Identify which cell holds the provided text, then report its (x, y) central coordinate. 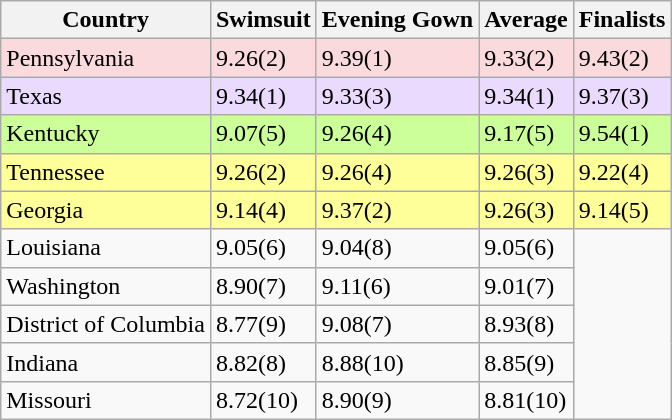
9.43(2) (622, 58)
8.72(10) (263, 400)
8.90(9) (397, 400)
Indiana (106, 362)
8.93(8) (526, 324)
9.07(5) (263, 134)
Kentucky (106, 134)
8.82(8) (263, 362)
9.14(4) (263, 210)
9.11(6) (397, 286)
8.77(9) (263, 324)
9.54(1) (622, 134)
Swimsuit (263, 20)
Country (106, 20)
9.04(8) (397, 248)
9.33(2) (526, 58)
Texas (106, 96)
Georgia (106, 210)
9.39(1) (397, 58)
9.01(7) (526, 286)
Finalists (622, 20)
Tennessee (106, 172)
Missouri (106, 400)
8.90(7) (263, 286)
Pennsylvania (106, 58)
9.14(5) (622, 210)
9.37(2) (397, 210)
9.17(5) (526, 134)
9.08(7) (397, 324)
8.85(9) (526, 362)
9.37(3) (622, 96)
8.81(10) (526, 400)
8.88(10) (397, 362)
9.22(4) (622, 172)
Washington (106, 286)
District of Columbia (106, 324)
Louisiana (106, 248)
9.33(3) (397, 96)
Average (526, 20)
Evening Gown (397, 20)
